Search for the cell housing the specified text and yield its (X, Y) center coordinate. 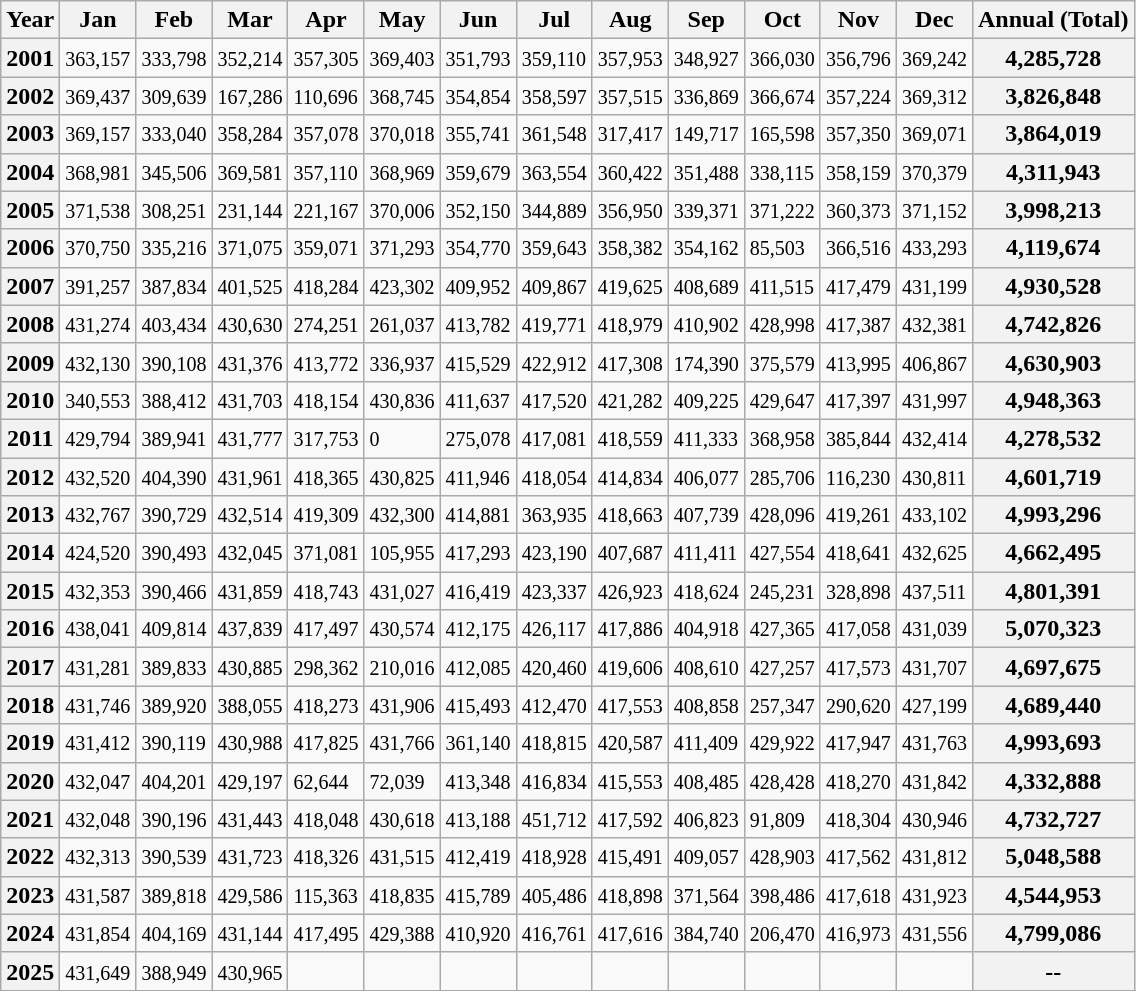
411,333 (706, 438)
415,529 (478, 362)
431,961 (250, 477)
430,965 (250, 971)
438,041 (98, 629)
412,175 (478, 629)
430,825 (402, 477)
371,564 (706, 895)
359,110 (554, 58)
410,902 (706, 324)
388,412 (174, 400)
298,362 (326, 667)
174,390 (706, 362)
412,085 (478, 667)
411,637 (478, 400)
423,190 (554, 553)
389,941 (174, 438)
4,332,888 (1053, 781)
371,538 (98, 210)
430,988 (250, 743)
417,616 (630, 933)
407,687 (630, 553)
387,834 (174, 286)
4,285,728 (1053, 58)
404,918 (706, 629)
2005 (30, 210)
2009 (30, 362)
390,539 (174, 857)
363,157 (98, 58)
417,308 (630, 362)
412,470 (554, 705)
417,592 (630, 819)
420,460 (554, 667)
363,554 (554, 172)
3,826,848 (1053, 96)
344,889 (554, 210)
275,078 (478, 438)
2012 (30, 477)
433,293 (934, 248)
432,313 (98, 857)
432,767 (98, 515)
416,761 (554, 933)
361,140 (478, 743)
417,293 (478, 553)
431,812 (934, 857)
Oct (782, 20)
308,251 (174, 210)
335,216 (174, 248)
411,515 (782, 286)
430,836 (402, 400)
414,834 (630, 477)
431,587 (98, 895)
413,188 (478, 819)
407,739 (706, 515)
261,037 (402, 324)
2010 (30, 400)
May (402, 20)
426,117 (554, 629)
413,782 (478, 324)
403,434 (174, 324)
4,948,363 (1053, 400)
369,437 (98, 96)
360,422 (630, 172)
328,898 (858, 591)
105,955 (402, 553)
418,054 (554, 477)
338,115 (782, 172)
355,741 (478, 134)
422,912 (554, 362)
274,251 (326, 324)
Nov (858, 20)
4,742,826 (1053, 324)
432,353 (98, 591)
2006 (30, 248)
408,858 (706, 705)
419,771 (554, 324)
371,081 (326, 553)
431,376 (250, 362)
370,018 (402, 134)
430,618 (402, 819)
357,224 (858, 96)
2018 (30, 705)
4,799,086 (1053, 933)
410,920 (478, 933)
357,078 (326, 134)
429,922 (782, 743)
2022 (30, 857)
Mar (250, 20)
4,993,693 (1053, 743)
116,230 (858, 477)
4,732,727 (1053, 819)
427,199 (934, 705)
431,723 (250, 857)
Annual (Total) (1053, 20)
333,040 (174, 134)
417,497 (326, 629)
2007 (30, 286)
427,554 (782, 553)
418,663 (630, 515)
369,581 (250, 172)
419,309 (326, 515)
414,881 (478, 515)
339,371 (706, 210)
85,503 (782, 248)
2015 (30, 591)
348,927 (706, 58)
115,363 (326, 895)
430,574 (402, 629)
427,365 (782, 629)
363,935 (554, 515)
357,110 (326, 172)
437,839 (250, 629)
418,928 (554, 857)
390,196 (174, 819)
4,544,953 (1053, 895)
418,326 (326, 857)
432,625 (934, 553)
354,162 (706, 248)
415,493 (478, 705)
354,770 (478, 248)
0 (402, 438)
221,167 (326, 210)
290,620 (858, 705)
431,777 (250, 438)
431,707 (934, 667)
366,030 (782, 58)
429,197 (250, 781)
408,485 (706, 781)
431,997 (934, 400)
429,647 (782, 400)
417,058 (858, 629)
72,039 (402, 781)
Jun (478, 20)
417,573 (858, 667)
2003 (30, 134)
Dec (934, 20)
5,048,588 (1053, 857)
408,689 (706, 286)
390,119 (174, 743)
2025 (30, 971)
3,864,019 (1053, 134)
Sep (706, 20)
165,598 (782, 134)
352,150 (478, 210)
351,488 (706, 172)
357,350 (858, 134)
340,553 (98, 400)
416,419 (478, 591)
418,154 (326, 400)
431,556 (934, 933)
418,835 (402, 895)
431,859 (250, 591)
2008 (30, 324)
385,844 (858, 438)
2024 (30, 933)
428,428 (782, 781)
417,553 (630, 705)
409,867 (554, 286)
418,898 (630, 895)
406,077 (706, 477)
418,365 (326, 477)
369,157 (98, 134)
405,486 (554, 895)
359,071 (326, 248)
167,286 (250, 96)
369,242 (934, 58)
417,479 (858, 286)
433,102 (934, 515)
429,794 (98, 438)
437,511 (934, 591)
421,282 (630, 400)
431,412 (98, 743)
389,833 (174, 667)
419,261 (858, 515)
369,071 (934, 134)
409,952 (478, 286)
426,923 (630, 591)
430,885 (250, 667)
404,201 (174, 781)
431,766 (402, 743)
420,587 (630, 743)
428,096 (782, 515)
370,750 (98, 248)
390,108 (174, 362)
4,689,440 (1053, 705)
429,586 (250, 895)
417,886 (630, 629)
418,979 (630, 324)
432,514 (250, 515)
375,579 (782, 362)
404,390 (174, 477)
371,152 (934, 210)
231,144 (250, 210)
431,649 (98, 971)
418,284 (326, 286)
430,630 (250, 324)
4,311,943 (1053, 172)
366,674 (782, 96)
419,625 (630, 286)
91,809 (782, 819)
-- (1053, 971)
309,639 (174, 96)
411,409 (706, 743)
432,300 (402, 515)
5,070,323 (1053, 629)
4,801,391 (1053, 591)
391,257 (98, 286)
361,548 (554, 134)
417,562 (858, 857)
418,743 (326, 591)
371,222 (782, 210)
368,981 (98, 172)
360,373 (858, 210)
430,946 (934, 819)
358,284 (250, 134)
368,958 (782, 438)
358,597 (554, 96)
418,270 (858, 781)
428,903 (782, 857)
418,624 (706, 591)
432,381 (934, 324)
418,559 (630, 438)
2023 (30, 895)
412,419 (478, 857)
4,630,903 (1053, 362)
333,798 (174, 58)
357,305 (326, 58)
336,937 (402, 362)
418,815 (554, 743)
413,995 (858, 362)
389,920 (174, 705)
2004 (30, 172)
401,525 (250, 286)
418,641 (858, 553)
409,057 (706, 857)
428,998 (782, 324)
411,411 (706, 553)
4,278,532 (1053, 438)
415,789 (478, 895)
417,387 (858, 324)
370,379 (934, 172)
423,337 (554, 591)
417,618 (858, 895)
Jan (98, 20)
Jul (554, 20)
417,947 (858, 743)
431,274 (98, 324)
411,946 (478, 477)
368,969 (402, 172)
4,697,675 (1053, 667)
370,006 (402, 210)
417,495 (326, 933)
432,048 (98, 819)
431,144 (250, 933)
285,706 (782, 477)
210,016 (402, 667)
431,199 (934, 286)
390,466 (174, 591)
417,397 (858, 400)
427,257 (782, 667)
418,304 (858, 819)
62,644 (326, 781)
431,906 (402, 705)
2014 (30, 553)
415,491 (630, 857)
354,854 (478, 96)
413,772 (326, 362)
2001 (30, 58)
4,601,719 (1053, 477)
413,348 (478, 781)
Aug (630, 20)
431,923 (934, 895)
431,763 (934, 743)
409,814 (174, 629)
431,027 (402, 591)
406,823 (706, 819)
409,225 (706, 400)
384,740 (706, 933)
2002 (30, 96)
2021 (30, 819)
388,055 (250, 705)
Feb (174, 20)
369,312 (934, 96)
432,045 (250, 553)
371,075 (250, 248)
358,382 (630, 248)
245,231 (782, 591)
4,930,528 (1053, 286)
451,712 (554, 819)
431,703 (250, 400)
369,403 (402, 58)
352,214 (250, 58)
415,553 (630, 781)
417,081 (554, 438)
404,169 (174, 933)
Year (30, 20)
345,506 (174, 172)
356,796 (858, 58)
424,520 (98, 553)
429,388 (402, 933)
3,998,213 (1053, 210)
2016 (30, 629)
431,515 (402, 857)
317,417 (630, 134)
406,867 (934, 362)
2017 (30, 667)
357,515 (630, 96)
358,159 (858, 172)
419,606 (630, 667)
4,993,296 (1053, 515)
431,443 (250, 819)
257,347 (782, 705)
149,717 (706, 134)
368,745 (402, 96)
351,793 (478, 58)
110,696 (326, 96)
390,729 (174, 515)
408,610 (706, 667)
Apr (326, 20)
431,746 (98, 705)
431,854 (98, 933)
359,679 (478, 172)
418,273 (326, 705)
423,302 (402, 286)
390,493 (174, 553)
317,753 (326, 438)
336,869 (706, 96)
2013 (30, 515)
359,643 (554, 248)
356,950 (630, 210)
416,973 (858, 933)
431,842 (934, 781)
432,047 (98, 781)
398,486 (782, 895)
389,818 (174, 895)
431,039 (934, 629)
432,130 (98, 362)
206,470 (782, 933)
4,119,674 (1053, 248)
388,949 (174, 971)
357,953 (630, 58)
2020 (30, 781)
366,516 (858, 248)
431,281 (98, 667)
417,825 (326, 743)
430,811 (934, 477)
2011 (30, 438)
416,834 (554, 781)
2019 (30, 743)
4,662,495 (1053, 553)
432,414 (934, 438)
417,520 (554, 400)
432,520 (98, 477)
418,048 (326, 819)
371,293 (402, 248)
